Determine the [x, y] coordinate at the center of the cell enclosing the given text.  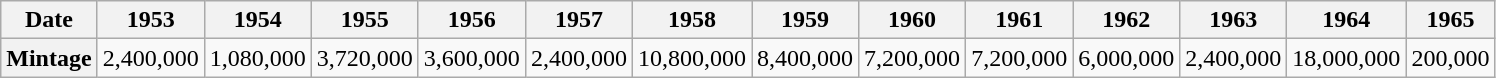
8,400,000 [806, 58]
Mintage [49, 58]
1959 [806, 20]
1965 [1450, 20]
3,600,000 [472, 58]
1963 [1234, 20]
1962 [1126, 20]
1960 [912, 20]
1958 [692, 20]
1,080,000 [258, 58]
1956 [472, 20]
Date [49, 20]
3,720,000 [364, 58]
1957 [578, 20]
6,000,000 [1126, 58]
1954 [258, 20]
200,000 [1450, 58]
1964 [1346, 20]
1953 [150, 20]
1961 [1020, 20]
1955 [364, 20]
18,000,000 [1346, 58]
10,800,000 [692, 58]
